Return (X, Y) of the center of cell containing provided text 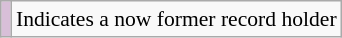
Indicates a now former record holder (176, 19)
